Capture the cell that displays the provided text and extract its [x, y] central coordinate. 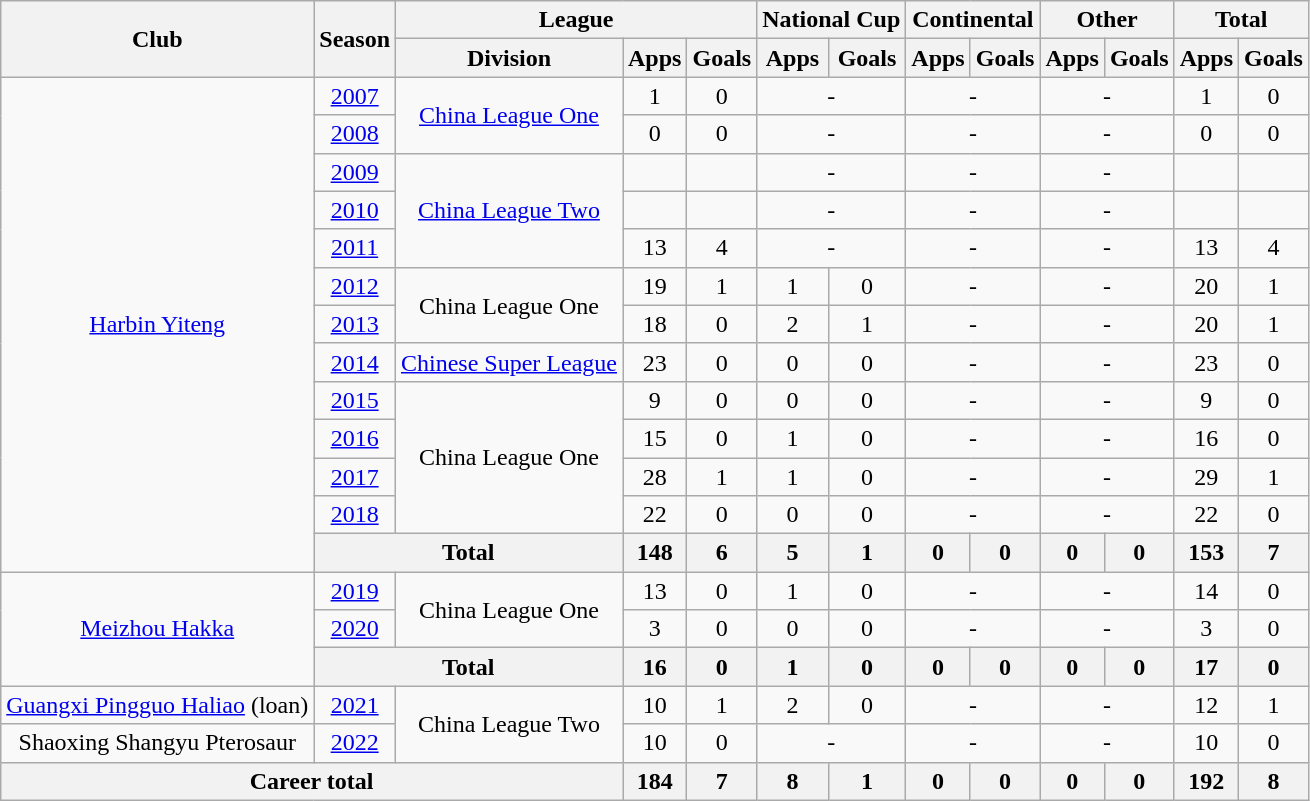
Club [158, 39]
2019 [355, 591]
15 [654, 438]
2018 [355, 515]
2017 [355, 477]
2014 [355, 362]
Harbin Yiteng [158, 324]
National Cup [832, 20]
14 [1206, 591]
18 [654, 324]
2016 [355, 438]
2008 [355, 134]
League [576, 20]
2013 [355, 324]
Meizhou Hakka [158, 629]
6 [722, 553]
17 [1206, 667]
2012 [355, 286]
28 [654, 477]
Other [1107, 20]
2007 [355, 96]
2020 [355, 629]
12 [1206, 705]
Division [510, 58]
184 [654, 781]
19 [654, 286]
Season [355, 39]
2009 [355, 172]
2010 [355, 210]
2015 [355, 400]
2011 [355, 248]
Continental [973, 20]
Chinese Super League [510, 362]
5 [793, 553]
Shaoxing Shangyu Pterosaur [158, 743]
2022 [355, 743]
153 [1206, 553]
Guangxi Pingguo Haliao (loan) [158, 705]
192 [1206, 781]
148 [654, 553]
Career total [312, 781]
29 [1206, 477]
2021 [355, 705]
